Output the (X, Y) coordinate of the center of the cell containing the given text.  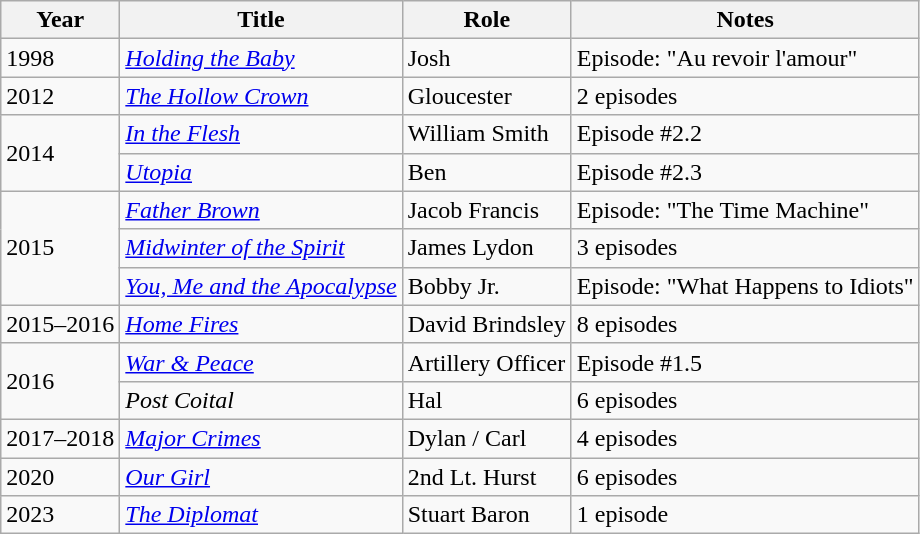
2017–2018 (60, 438)
2015 (60, 248)
Episode: "The Time Machine" (745, 210)
1998 (60, 58)
Stuart Baron (486, 515)
Major Crimes (261, 438)
In the Flesh (261, 134)
Episode: "What Happens to Idiots" (745, 286)
David Brindsley (486, 324)
Jacob Francis (486, 210)
Holding the Baby (261, 58)
Gloucester (486, 96)
Hal (486, 400)
1 episode (745, 515)
Role (486, 20)
Ben (486, 172)
2020 (60, 477)
Dylan / Carl (486, 438)
Our Girl (261, 477)
4 episodes (745, 438)
Artillery Officer (486, 362)
William Smith (486, 134)
8 episodes (745, 324)
Title (261, 20)
Post Coital (261, 400)
2016 (60, 381)
The Diplomat (261, 515)
2015–2016 (60, 324)
Midwinter of the Spirit (261, 248)
Episode #2.2 (745, 134)
Episode: "Au revoir l'amour" (745, 58)
3 episodes (745, 248)
The Hollow Crown (261, 96)
2012 (60, 96)
Josh (486, 58)
James Lydon (486, 248)
Episode #1.5 (745, 362)
2 episodes (745, 96)
2023 (60, 515)
2nd Lt. Hurst (486, 477)
Bobby Jr. (486, 286)
Episode #2.3 (745, 172)
Notes (745, 20)
Year (60, 20)
Father Brown (261, 210)
You, Me and the Apocalypse (261, 286)
2014 (60, 153)
War & Peace (261, 362)
Home Fires (261, 324)
Utopia (261, 172)
